Output the (X, Y) coordinate of the center of the cell containing the given text.  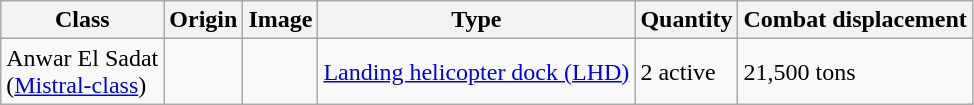
2 active (686, 72)
Type (476, 20)
Image (280, 20)
Combat displacement (855, 20)
Landing helicopter dock (LHD) (476, 72)
Origin (204, 20)
21,500 tons (855, 72)
Quantity (686, 20)
Anwar El Sadat(Mistral-class) (82, 72)
Class (82, 20)
